From the cell containing the given text, extract its center point as (x, y) coordinate. 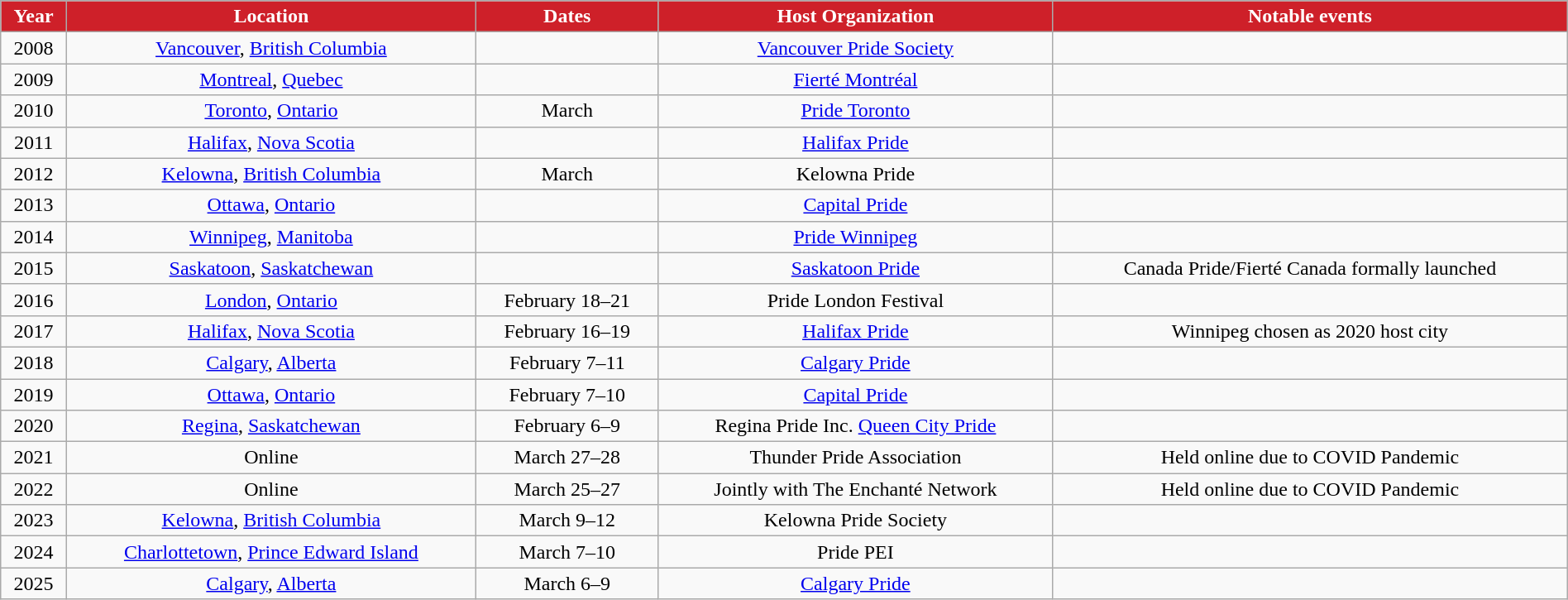
March 7–10 (567, 552)
February 18–21 (567, 300)
2018 (34, 362)
2022 (34, 489)
2008 (34, 48)
Vancouver Pride Society (855, 48)
2011 (34, 142)
Thunder Pride Association (855, 458)
2017 (34, 331)
London, Ontario (271, 300)
March 9–12 (567, 521)
Jointly with The Enchanté Network (855, 489)
Winnipeg chosen as 2020 host city (1310, 331)
Toronto, Ontario (271, 111)
February 7–10 (567, 395)
2012 (34, 174)
Regina, Saskatchewan (271, 426)
Charlottetown, Prince Edward Island (271, 552)
Pride London Festival (855, 300)
Dates (567, 17)
Pride Toronto (855, 111)
Pride Winnipeg (855, 237)
2015 (34, 268)
2014 (34, 237)
Winnipeg, Manitoba (271, 237)
Vancouver, British Columbia (271, 48)
2021 (34, 458)
2013 (34, 205)
Notable events (1310, 17)
Kelowna Pride Society (855, 521)
Pride PEI (855, 552)
2010 (34, 111)
March 25–27 (567, 489)
Canada Pride/Fierté Canada formally launched (1310, 268)
Montreal, Quebec (271, 79)
2019 (34, 395)
Year (34, 17)
2020 (34, 426)
Host Organization (855, 17)
Location (271, 17)
February 7–11 (567, 362)
February 6–9 (567, 426)
Saskatoon, Saskatchewan (271, 268)
2016 (34, 300)
Fierté Montréal (855, 79)
Regina Pride Inc. Queen City Pride (855, 426)
2009 (34, 79)
2023 (34, 521)
Saskatoon Pride (855, 268)
March 27–28 (567, 458)
February 16–19 (567, 331)
2025 (34, 583)
March 6–9 (567, 583)
Kelowna Pride (855, 174)
2024 (34, 552)
